Scan for the cell matching the given text and deliver its [x, y] coordinate at center. 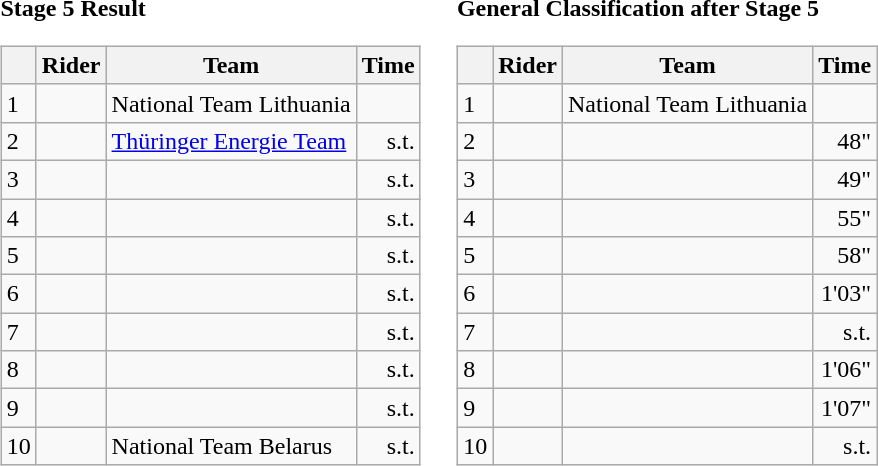
1'03" [845, 294]
58" [845, 256]
Thüringer Energie Team [231, 141]
1'06" [845, 370]
National Team Belarus [231, 446]
48" [845, 141]
49" [845, 179]
1'07" [845, 408]
55" [845, 217]
